From the cell containing the given text, extract its center point as (x, y) coordinate. 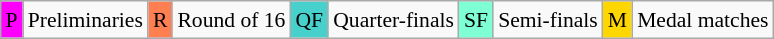
Medal matches (702, 20)
Preliminaries (86, 20)
R (160, 20)
Semi-finals (548, 20)
SF (476, 20)
P (11, 20)
Round of 16 (231, 20)
QF (309, 20)
M (618, 20)
Quarter-finals (394, 20)
